Find where the given text appears and provide that cell's center as (x, y) coordinate. 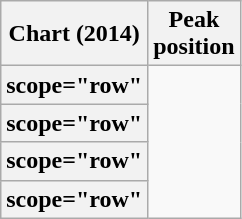
Chart (2014) (74, 34)
Peakposition (194, 34)
